For the text-containing cell, return its midpoint in (X, Y) coordinate format. 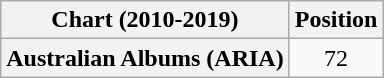
Position (336, 20)
Chart (2010-2019) (145, 20)
72 (336, 58)
Australian Albums (ARIA) (145, 58)
